Output the [X, Y] coordinate of the center of the cell containing the given text.  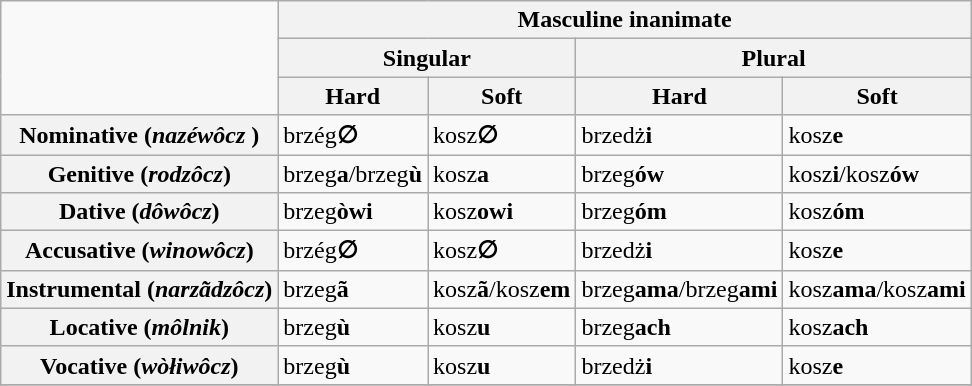
Locative (môlnik) [140, 327]
koszama/koszami [877, 289]
Plural [774, 58]
koszã/koszem [502, 289]
Dative (dôwôcz) [140, 212]
brzegach [680, 327]
kosza [502, 173]
brzegama/brzegami [680, 289]
koszach [877, 327]
Vocative (wòłiwôcz) [140, 365]
Accusative (winowôcz) [140, 251]
koszi/koszów [877, 173]
Instrumental (narzãdzôcz) [140, 289]
brzegóm [680, 212]
brzega/brzegù [353, 173]
Masculine inanimate [624, 20]
koszóm [877, 212]
brzegòwi [353, 212]
Nominative (nazéwôcz ) [140, 135]
koszowi [502, 212]
Singular [427, 58]
brzegã [353, 289]
brzegów [680, 173]
Genitive (rodzôcz) [140, 173]
